Search for the cell housing the specified text and yield its (X, Y) center coordinate. 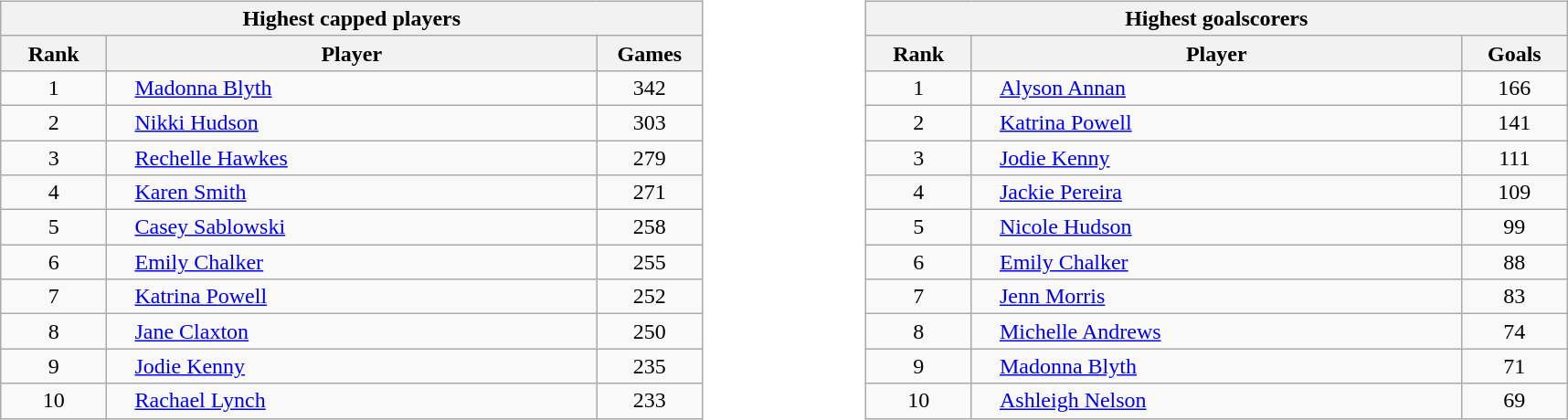
Michelle Andrews (1216, 331)
Nicole Hudson (1216, 227)
141 (1514, 122)
83 (1514, 297)
74 (1514, 331)
235 (650, 366)
342 (650, 88)
258 (650, 227)
166 (1514, 88)
Karen Smith (352, 193)
88 (1514, 262)
Highest goalscorers (1216, 18)
99 (1514, 227)
109 (1514, 193)
71 (1514, 366)
Highest capped players (352, 18)
303 (650, 122)
Casey Sablowski (352, 227)
Nikki Hudson (352, 122)
252 (650, 297)
250 (650, 331)
111 (1514, 158)
Alyson Annan (1216, 88)
255 (650, 262)
Games (650, 53)
Jackie Pereira (1216, 193)
Ashleigh Nelson (1216, 401)
279 (650, 158)
233 (650, 401)
69 (1514, 401)
271 (650, 193)
Goals (1514, 53)
Rechelle Hawkes (352, 158)
Jane Claxton (352, 331)
Jenn Morris (1216, 297)
Rachael Lynch (352, 401)
